Return the (x, y) coordinate for the center point of the cell that contains the specified text.  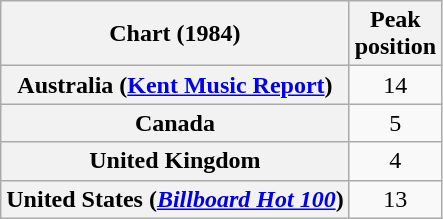
Chart (1984) (175, 34)
5 (395, 123)
Peakposition (395, 34)
13 (395, 199)
14 (395, 85)
4 (395, 161)
Australia (Kent Music Report) (175, 85)
United Kingdom (175, 161)
Canada (175, 123)
United States (Billboard Hot 100) (175, 199)
